Return (x, y) of the center of cell containing provided text 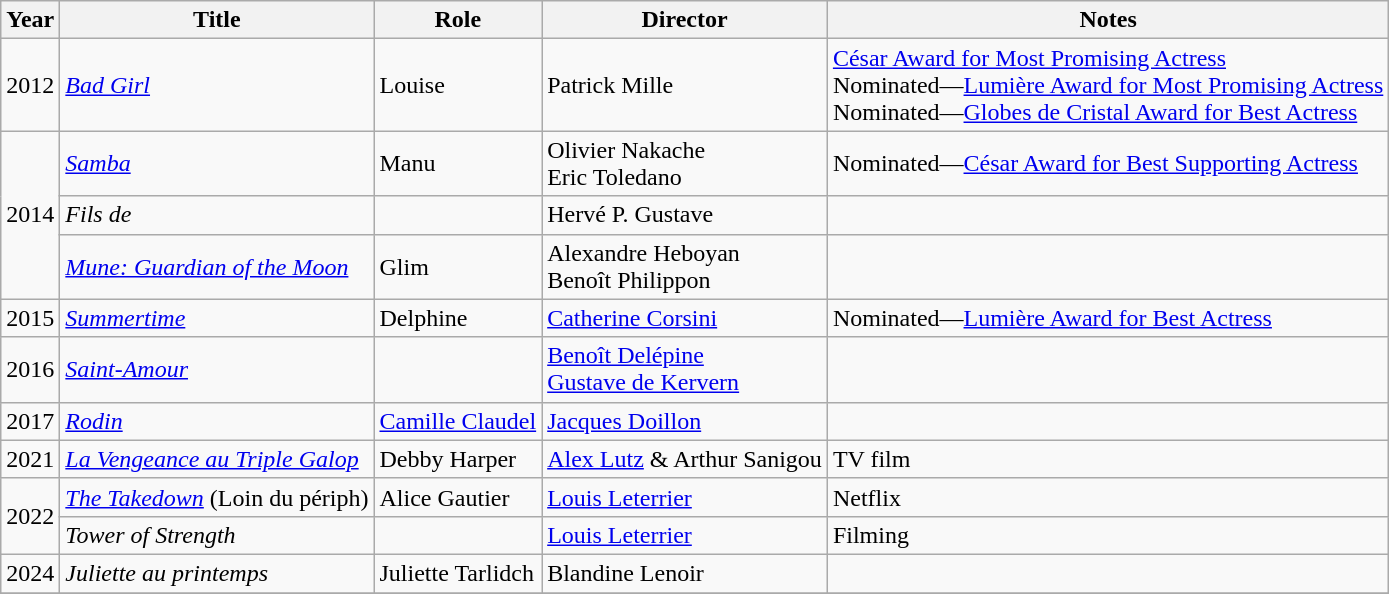
Tower of Strength (217, 535)
2022 (30, 516)
Alice Gautier (458, 497)
2012 (30, 85)
César Award for Most Promising ActressNominated—Lumière Award for Most Promising ActressNominated—Globes de Cristal Award for Best Actress (1108, 85)
Samba (217, 164)
2015 (30, 318)
Delphine (458, 318)
2017 (30, 421)
Hervé P. Gustave (685, 215)
2024 (30, 573)
Juliette au printemps (217, 573)
Glim (458, 266)
La Vengeance au Triple Galop (217, 459)
Manu (458, 164)
Nominated—César Award for Best Supporting Actress (1108, 164)
Olivier NakacheEric Toledano (685, 164)
Year (30, 20)
Summertime (217, 318)
Patrick Mille (685, 85)
Jacques Doillon (685, 421)
Benoît DelépineGustave de Kervern (685, 370)
Alex Lutz & Arthur Sanigou (685, 459)
Camille Claudel (458, 421)
Title (217, 20)
Catherine Corsini (685, 318)
Bad Girl (217, 85)
2021 (30, 459)
TV film (1108, 459)
Director (685, 20)
Nominated—Lumière Award for Best Actress (1108, 318)
Saint-Amour (217, 370)
Rodin (217, 421)
Fils de (217, 215)
Notes (1108, 20)
Louise (458, 85)
Netflix (1108, 497)
Filming (1108, 535)
Mune: Guardian of the Moon (217, 266)
2014 (30, 215)
Juliette Tarlidch (458, 573)
Debby Harper (458, 459)
Role (458, 20)
The Takedown (Loin du périph) (217, 497)
Alexandre HeboyanBenoît Philippon (685, 266)
Blandine Lenoir (685, 573)
2016 (30, 370)
